Identify which cell holds the provided text, then report its (X, Y) central coordinate. 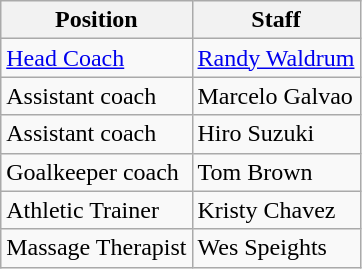
Massage Therapist (96, 248)
Marcelo Galvao (276, 96)
Athletic Trainer (96, 210)
Hiro Suzuki (276, 134)
Goalkeeper coach (96, 172)
Wes Speights (276, 248)
Position (96, 20)
Tom Brown (276, 172)
Staff (276, 20)
Kristy Chavez (276, 210)
Head Coach (96, 58)
Randy Waldrum (276, 58)
